Provide the [X, Y] coordinate of the cell's center where the given text is located.  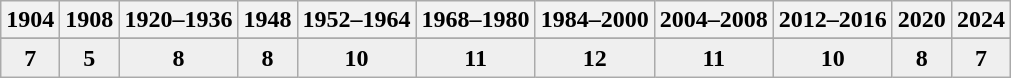
1948 [268, 20]
1968–1980 [476, 20]
2024 [980, 20]
1908 [90, 20]
5 [90, 58]
1984–2000 [594, 20]
2020 [922, 20]
2012–2016 [832, 20]
12 [594, 58]
1904 [30, 20]
1920–1936 [178, 20]
2004–2008 [714, 20]
1952–1964 [356, 20]
